Search for the cell housing the specified text and yield its (X, Y) center coordinate. 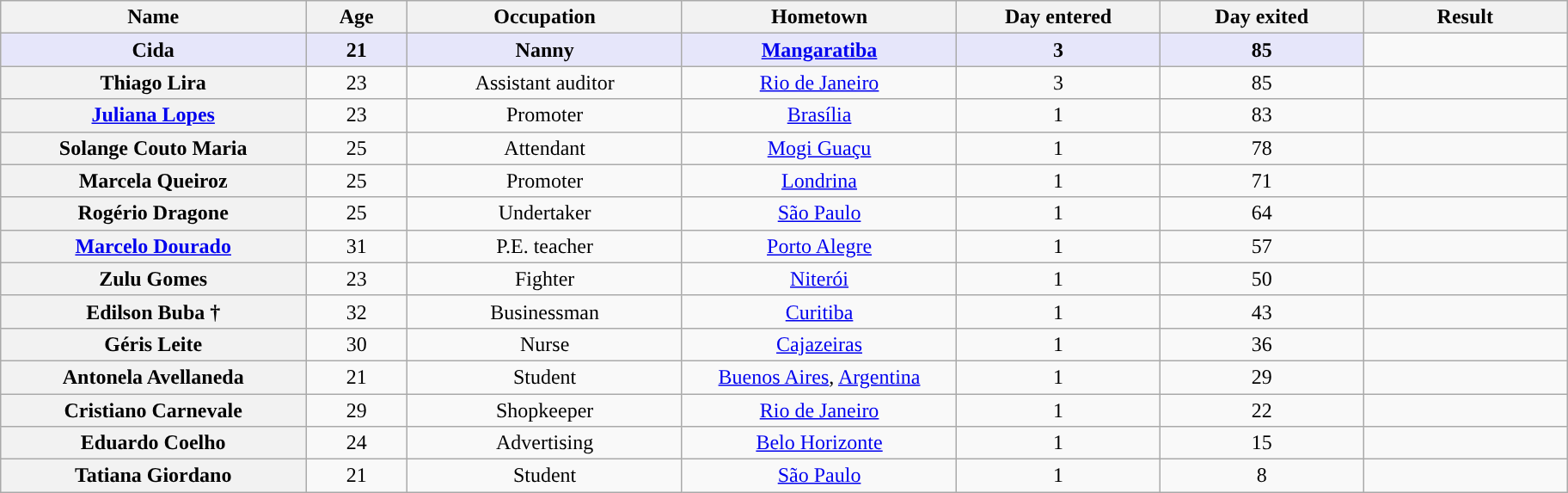
Occupation (545, 17)
Brasília (818, 115)
Porto Alegre (818, 246)
Rogério Dragone (153, 213)
Fighter (545, 279)
Nurse (545, 344)
Hometown (818, 17)
31 (357, 246)
Thiago Lira (153, 83)
Day entered (1059, 17)
Marcela Queiroz (153, 181)
Businessman (545, 311)
Zulu Gomes (153, 279)
Mogi Guaçu (818, 148)
Géris Leite (153, 344)
24 (357, 443)
30 (357, 344)
64 (1262, 213)
83 (1262, 115)
Tatiana Giordano (153, 476)
50 (1262, 279)
Edilson Buba † (153, 311)
36 (1262, 344)
Age (357, 17)
Day exited (1262, 17)
Result (1465, 17)
43 (1262, 311)
Curitiba (818, 311)
Niterói (818, 279)
Advertising (545, 443)
Antonela Avellaneda (153, 377)
71 (1262, 181)
32 (357, 311)
Marcelo Dourado (153, 246)
Cajazeiras (818, 344)
Shopkeeper (545, 410)
Mangaratiba (818, 50)
Cristiano Carnevale (153, 410)
Nanny (545, 50)
Londrina (818, 181)
Buenos Aires, Argentina (818, 377)
Attendant (545, 148)
Eduardo Coelho (153, 443)
57 (1262, 246)
Solange Couto Maria (153, 148)
8 (1262, 476)
Juliana Lopes (153, 115)
Cida (153, 50)
Belo Horizonte (818, 443)
Name (153, 17)
78 (1262, 148)
Assistant auditor (545, 83)
Undertaker (545, 213)
15 (1262, 443)
22 (1262, 410)
P.E. teacher (545, 246)
